Find where the given text appears and provide that cell's center as [x, y] coordinate. 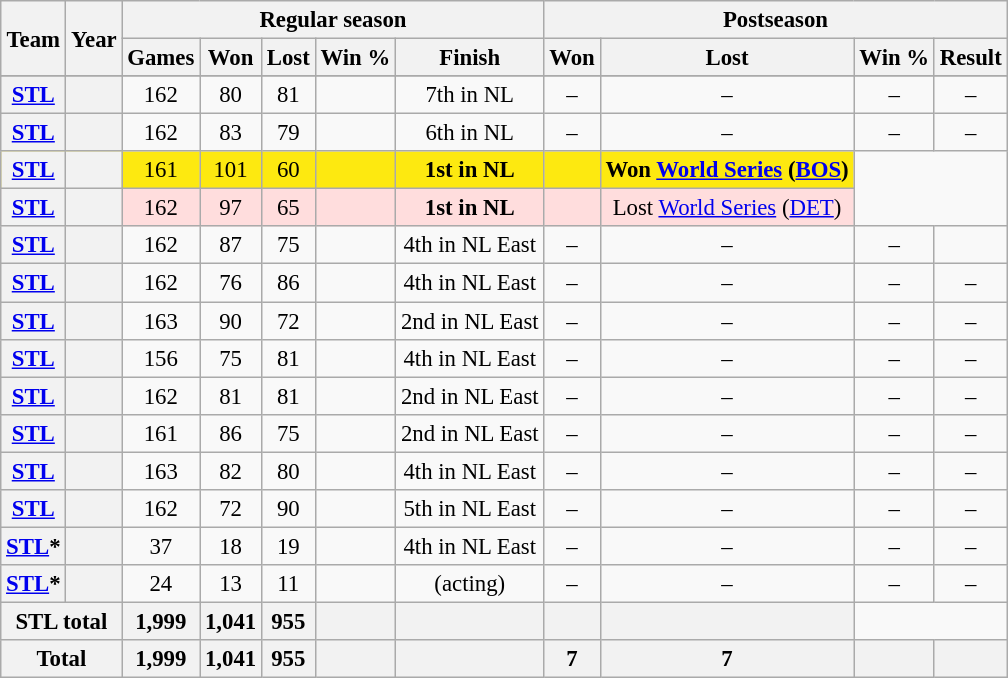
(acting) [470, 584]
Result [970, 58]
37 [161, 546]
STL total [62, 621]
5th in NL East [470, 509]
65 [288, 208]
Won World Series (BOS) [727, 170]
Team [34, 38]
18 [231, 546]
13 [231, 584]
Lost World Series (DET) [727, 208]
Regular season [333, 20]
Games [161, 58]
60 [288, 170]
83 [231, 133]
11 [288, 584]
97 [231, 208]
Finish [470, 58]
76 [231, 283]
101 [231, 170]
79 [288, 133]
156 [161, 358]
Total [62, 659]
19 [288, 546]
24 [161, 584]
87 [231, 245]
Year [94, 38]
82 [231, 471]
6th in NL [470, 133]
7th in NL [470, 95]
Postseason [776, 20]
